Output the [x, y] coordinate of the center of the cell containing the given text.  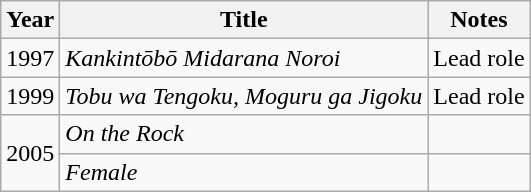
1999 [30, 96]
Kankintōbō Midarana Noroi [244, 58]
Female [244, 172]
2005 [30, 153]
Title [244, 20]
On the Rock [244, 134]
1997 [30, 58]
Tobu wa Tengoku, Moguru ga Jigoku [244, 96]
Notes [479, 20]
Year [30, 20]
